Capture the cell that displays the provided text and extract its [X, Y] central coordinate. 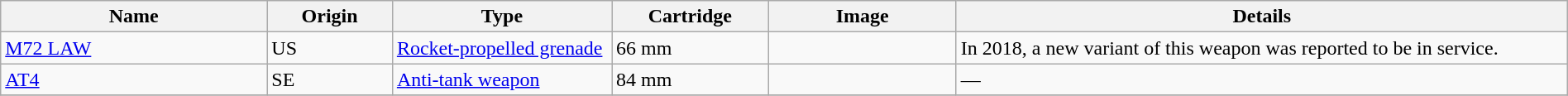
Name [134, 17]
Cartridge [690, 17]
In 2018, a new variant of this weapon was reported to be in service. [1262, 48]
Rocket-propelled grenade [501, 48]
SE [330, 79]
AT4 [134, 79]
Details [1262, 17]
Image [862, 17]
66 mm [690, 48]
Origin [330, 17]
Anti-tank weapon [501, 79]
84 mm [690, 79]
Type [501, 17]
US [330, 48]
— [1262, 79]
M72 LAW [134, 48]
